From the cell containing the given text, extract its center point as [x, y] coordinate. 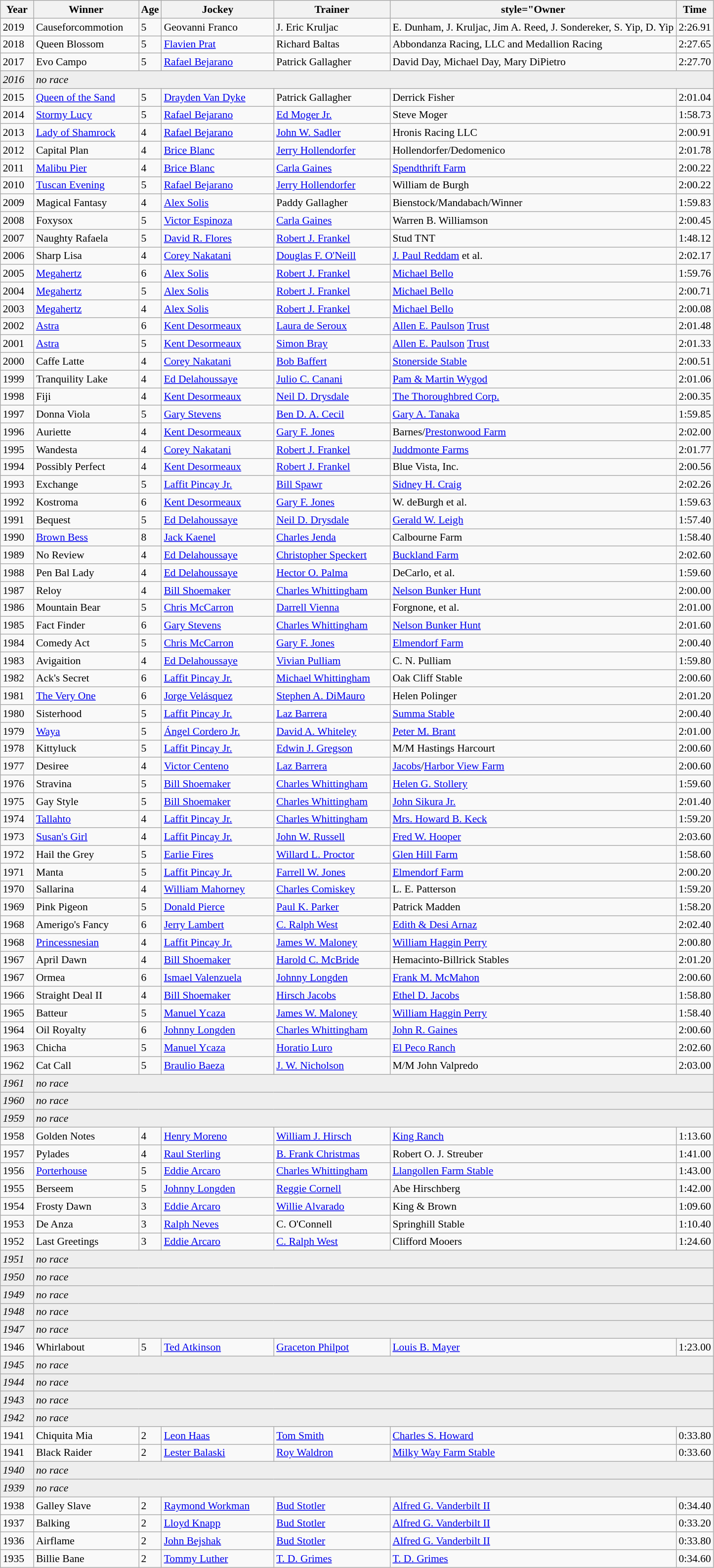
1952 [17, 1242]
1966 [17, 995]
1982 [17, 678]
Capital Plan [86, 150]
1943 [17, 1400]
Queen of the Sand [86, 97]
Juddmonte Farms [533, 450]
Stonerside Stable [533, 362]
1974 [17, 819]
1994 [17, 467]
Raymond Workman [218, 1506]
1969 [17, 907]
Straight Deal II [86, 995]
Abbondanza Racing, LLC and Medallion Racing [533, 44]
Hirsch Jacobs [332, 995]
Tranquility Lake [86, 379]
Last Greetings [86, 1242]
Pink Pigeon [86, 907]
Chicha [86, 1048]
1:23.00 [695, 1348]
Ed Moger Jr. [332, 115]
2006 [17, 256]
Simon Bray [332, 344]
Cat Call [86, 1066]
Naughty Rafaela [86, 238]
Possibly Perfect [86, 467]
Paddy Gallagher [332, 203]
1:09.60 [695, 1207]
Willard L. Proctor [332, 854]
1993 [17, 485]
1986 [17, 608]
2:00.51 [695, 362]
Foxysox [86, 221]
Bequest [86, 520]
Stud TNT [533, 238]
1964 [17, 1030]
1949 [17, 1295]
1998 [17, 397]
2007 [17, 238]
1992 [17, 503]
1942 [17, 1418]
Evo Campo [86, 62]
2:27.70 [695, 62]
2:00.91 [695, 133]
William Mahorney [218, 890]
No Review [86, 555]
1936 [17, 1541]
Frank M. McMahon [533, 978]
Hemacinto-Billrick Stables [533, 960]
Jockey [218, 9]
Tuscan Evening [86, 185]
Bienstock/Mandabach/Winner [533, 203]
The Thoroughbred Corp. [533, 397]
Black Raider [86, 1453]
Trainer [332, 9]
2:01.77 [695, 450]
1975 [17, 802]
1:58.20 [695, 907]
1960 [17, 1101]
1963 [17, 1048]
Edith & Desi Arnaz [533, 925]
Stephen A. DiMauro [332, 696]
1948 [17, 1312]
2018 [17, 44]
1976 [17, 784]
E. Dunham, J. Kruljac, Jim A. Reed, J. Sondereker, S. Yip, D. Yip [533, 27]
1:10.40 [695, 1224]
C. N. Pulliam [533, 661]
Helen G. Stollery [533, 784]
Wandesta [86, 450]
Pylades [86, 1154]
Fred W. Hooper [533, 837]
Vivian Pulliam [332, 661]
Paul K. Parker [332, 907]
0:34.40 [695, 1506]
2014 [17, 115]
Pam & Martin Wygod [533, 379]
Time [695, 9]
Mrs. Howard B. Keck [533, 819]
2019 [17, 27]
1938 [17, 1506]
Hronis Racing LLC [533, 133]
Michael Whittingham [332, 678]
1956 [17, 1171]
1:58.60 [695, 854]
J. Paul Reddam et al. [533, 256]
Derrick Fisher [533, 97]
M/M John Valpredo [533, 1066]
2:02.17 [695, 256]
Mountain Bear [86, 608]
Willie Alvarado [332, 1207]
Kittyluck [86, 749]
1:13.60 [695, 1136]
Laura de Seroux [332, 326]
Desiree [86, 766]
John W. Sadler [332, 133]
Causeforcommotion [86, 27]
Balking [86, 1524]
1965 [17, 1013]
Ismael Valenzuela [218, 978]
1:59.85 [695, 415]
1:42.00 [695, 1189]
2:00.20 [695, 872]
1985 [17, 626]
1970 [17, 890]
Douglas F. O'Neill [332, 256]
Milky Way Farm Stable [533, 1453]
2010 [17, 185]
Ángel Cordero Jr. [218, 731]
L. E. Patterson [533, 890]
1:48.12 [695, 238]
Auriette [86, 432]
1962 [17, 1066]
John Sikura Jr. [533, 802]
2015 [17, 97]
Summa Stable [533, 714]
1991 [17, 520]
Louis B. Mayer [533, 1348]
Airflame [86, 1541]
2:00.45 [695, 221]
Warren B. Williamson [533, 221]
Queen Blossom [86, 44]
1:24.60 [695, 1242]
Lady of Shamrock [86, 133]
1955 [17, 1189]
Amerigo's Fancy [86, 925]
William de Burgh [533, 185]
Ted Atkinson [218, 1348]
Roy Waldron [332, 1453]
Edwin J. Gregson [332, 749]
Raul Sterling [218, 1154]
1945 [17, 1365]
1973 [17, 837]
Waya [86, 731]
1937 [17, 1524]
Jack Kaenel [218, 538]
1:58.73 [695, 115]
Clifford Mooers [533, 1242]
John Bejshak [218, 1541]
Gary A. Tanaka [533, 415]
Batteur [86, 1013]
Llangollen Farm Stable [533, 1171]
Manta [86, 872]
1959 [17, 1119]
Gay Style [86, 802]
Malibu Pier [86, 168]
Robert O. J. Streuber [533, 1154]
Galley Slave [86, 1506]
2:02.00 [695, 432]
2003 [17, 309]
2:02.40 [695, 925]
David Day, Michael Day, Mary DiPietro [533, 62]
2011 [17, 168]
2:00.71 [695, 291]
Hector O. Palma [332, 573]
2:00.00 [695, 591]
J. Eric Kruljac [332, 27]
2:01.33 [695, 344]
Sharp Lisa [86, 256]
1:43.00 [695, 1171]
1995 [17, 450]
Stormy Lucy [86, 115]
Caffe Latte [86, 362]
De Anza [86, 1224]
2008 [17, 221]
El Peco Ranch [533, 1048]
2:03.60 [695, 837]
2001 [17, 344]
Lloyd Knapp [218, 1524]
Magical Fantasy [86, 203]
Charles S. Howard [533, 1436]
Age [150, 9]
1984 [17, 643]
Horatio Luro [332, 1048]
2:27.65 [695, 44]
Ethel D. Jacobs [533, 995]
Hollendorfer/Dedomenico [533, 150]
David A. Whiteley [332, 731]
2:00.08 [695, 309]
Charles Jenda [332, 538]
1950 [17, 1277]
Geovanni Franco [218, 27]
Helen Polinger [533, 696]
Bill Spawr [332, 485]
John R. Gaines [533, 1030]
Year [17, 9]
1:59.76 [695, 274]
Chiquita Mia [86, 1436]
1958 [17, 1136]
1977 [17, 766]
Ralph Neves [218, 1224]
1981 [17, 696]
1:59.63 [695, 503]
Charles Comiskey [332, 890]
Frosty Dawn [86, 1207]
1935 [17, 1559]
William J. Hirsch [332, 1136]
Victor Espinoza [218, 221]
Reggie Cornell [332, 1189]
Golden Notes [86, 1136]
Glen Hill Farm [533, 854]
2000 [17, 362]
Jerry Lambert [218, 925]
Reloy [86, 591]
Jorge Velásquez [218, 696]
J. W. Nicholson [332, 1066]
The Very One [86, 696]
Stravina [86, 784]
1940 [17, 1471]
Exchange [86, 485]
1989 [17, 555]
2:01.06 [695, 379]
Drayden Van Dyke [218, 97]
Springhill Stable [533, 1224]
C. O'Connell [332, 1224]
Brown Bess [86, 538]
Porterhouse [86, 1171]
2:01.48 [695, 326]
Sisterhood [86, 714]
2:01.40 [695, 802]
2005 [17, 274]
Bob Baffert [332, 362]
Princessnesian [86, 942]
Kostroma [86, 503]
Whirlabout [86, 1348]
2:00.80 [695, 942]
1939 [17, 1488]
Tom Smith [332, 1436]
Tommy Luther [218, 1559]
Billie Bane [86, 1559]
Leon Haas [218, 1436]
Avigaition [86, 661]
2017 [17, 62]
1997 [17, 415]
2:26.91 [695, 27]
DeCarlo, et al. [533, 573]
Sallarina [86, 890]
1979 [17, 731]
Ormea [86, 978]
8 [150, 538]
April Dawn [86, 960]
Oil Royalty [86, 1030]
Lester Balaski [218, 1453]
Berseem [86, 1189]
Fact Finder [86, 626]
1972 [17, 854]
1996 [17, 432]
B. Frank Christmas [332, 1154]
2:00.35 [695, 397]
Hail the Grey [86, 854]
John W. Russell [332, 837]
W. deBurgh et al. [533, 503]
1983 [17, 661]
1953 [17, 1224]
M/M Hastings Harcourt [533, 749]
Flavien Prat [218, 44]
Richard Baltas [332, 44]
1954 [17, 1207]
1946 [17, 1348]
1961 [17, 1083]
Braulio Baeza [218, 1066]
2:01.60 [695, 626]
Fiji [86, 397]
2013 [17, 133]
King & Brown [533, 1207]
1951 [17, 1260]
Oak Cliff Stable [533, 678]
style="Owner [533, 9]
1957 [17, 1154]
2:00.56 [695, 467]
Susan's Girl [86, 837]
Peter M. Brant [533, 731]
1988 [17, 573]
Jacobs/Harbor View Farm [533, 766]
1:41.00 [695, 1154]
Harold C. McBride [332, 960]
1:59.80 [695, 661]
1:57.40 [695, 520]
1980 [17, 714]
Gerald W. Leigh [533, 520]
Tallahto [86, 819]
Pen Bal Lady [86, 573]
0:34.60 [695, 1559]
Darrell Vienna [332, 608]
Sidney H. Craig [533, 485]
Donald Pierce [218, 907]
2002 [17, 326]
2:03.00 [695, 1066]
2:02.26 [695, 485]
1999 [17, 379]
0:33.60 [695, 1453]
2:01.04 [695, 97]
1971 [17, 872]
2:01.78 [695, 150]
Barnes/Prestonwood Farm [533, 432]
Earlie Fires [218, 854]
1987 [17, 591]
Victor Centeno [218, 766]
Julio C. Canani [332, 379]
1978 [17, 749]
1944 [17, 1383]
2009 [17, 203]
Donna Viola [86, 415]
Christopher Speckert [332, 555]
David R. Flores [218, 238]
2016 [17, 80]
Farrell W. Jones [332, 872]
Blue Vista, Inc. [533, 467]
1:59.83 [695, 203]
Ben D. A. Cecil [332, 415]
0:33.20 [695, 1524]
Winner [86, 9]
Calbourne Farm [533, 538]
Abe Hirschberg [533, 1189]
1947 [17, 1330]
2012 [17, 150]
Steve Moger [533, 115]
1:58.80 [695, 995]
Henry Moreno [218, 1136]
Buckland Farm [533, 555]
King Ranch [533, 1136]
Comedy Act [86, 643]
Spendthrift Farm [533, 168]
2004 [17, 291]
Patrick Madden [533, 907]
Graceton Philpot [332, 1348]
1990 [17, 538]
Forgnone, et al. [533, 608]
Ack's Secret [86, 678]
